Find where the given text appears and provide that cell's center as (x, y) coordinate. 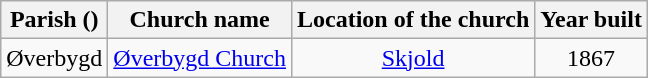
Øverbygd Church (200, 58)
Parish () (54, 20)
Location of the church (412, 20)
1867 (592, 58)
Øverbygd (54, 58)
Skjold (412, 58)
Year built (592, 20)
Church name (200, 20)
